For the text-containing cell, return its midpoint in [x, y] coordinate format. 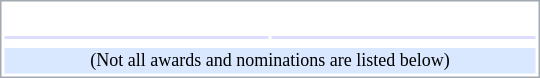
(Not all awards and nominations are listed below) [270, 61]
